Capture the cell that displays the provided text and extract its [x, y] central coordinate. 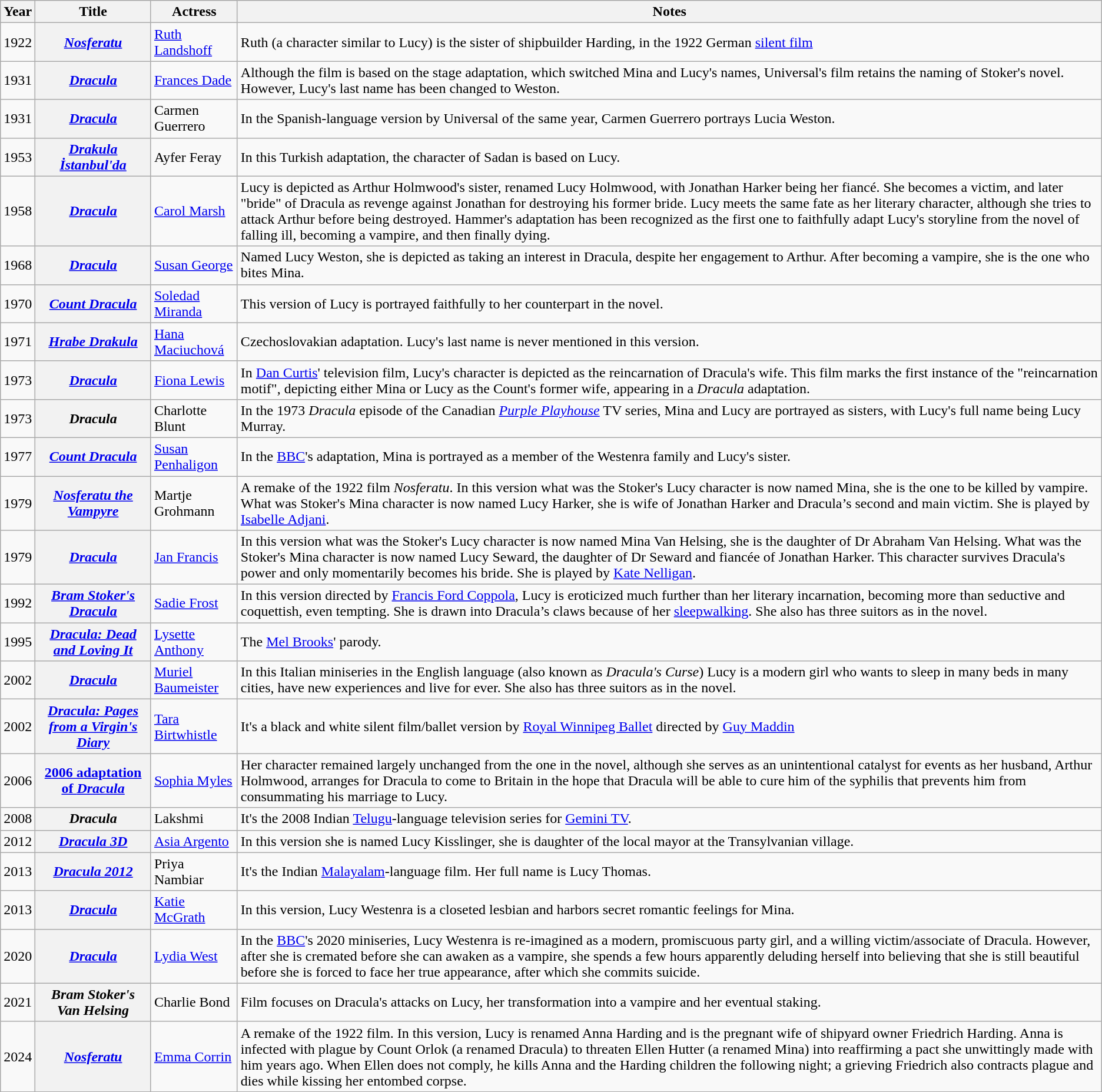
In the Spanish-language version by Universal of the same year, Carmen Guerrero portrays Lucia Weston. [669, 119]
1977 [18, 457]
Emma Corrin [194, 1056]
In this version, Lucy Westenra is a closeted lesbian and harbors secret romantic feelings for Mina. [669, 910]
Dracula 3D [93, 841]
Drakula İstanbul'da [93, 157]
Muriel Baumeister [194, 681]
1953 [18, 157]
Lydia West [194, 956]
Dracula: Dead and Loving It [93, 642]
Czechoslovakian adaptation. Lucy's last name is never mentioned in this version. [669, 341]
It's the 2008 Indian Telugu-language television series for Gemini TV. [669, 819]
2020 [18, 956]
Tara Birtwhistle [194, 726]
Dracula: Pages from a Virgin's Diary [93, 726]
Priya Nambiar [194, 871]
Carol Marsh [194, 211]
It's a black and white silent film/ballet version by Royal Winnipeg Ballet directed by Guy Maddin [669, 726]
2008 [18, 819]
1970 [18, 304]
It's the Indian Malayalam-language film. Her full name is Lucy Thomas. [669, 871]
Dracula 2012 [93, 871]
Susan George [194, 265]
Bram Stoker's Dracula [93, 604]
Ruth (a character similar to Lucy) is the sister of shipbuilder Harding, in the 1922 German silent film [669, 42]
Hana Maciuchová [194, 341]
Fiona Lewis [194, 380]
In this version she is named Lucy Kisslinger, she is daughter of the local mayor at the Transylvanian village. [669, 841]
Lysette Anthony [194, 642]
Susan Penhaligon [194, 457]
Bram Stoker's Van Helsing [93, 1002]
Sophia Myles [194, 781]
Title [93, 12]
Actress [194, 12]
Martje Grohmann [194, 503]
Nosferatu the Vampyre [93, 503]
1992 [18, 604]
Ruth Landshoff [194, 42]
1995 [18, 642]
2006 [18, 781]
Year [18, 12]
Asia Argento [194, 841]
Ayfer Feray [194, 157]
Soledad Miranda [194, 304]
Notes [669, 12]
2006 adaptation of Dracula [93, 781]
In this Turkish adaptation, the character of Sadan is based on Lucy. [669, 157]
2021 [18, 1002]
Katie McGrath [194, 910]
1968 [18, 265]
Sadie Frost [194, 604]
1958 [18, 211]
1922 [18, 42]
2012 [18, 841]
Jan Francis [194, 557]
Hrabe Drakula [93, 341]
Charlie Bond [194, 1002]
1971 [18, 341]
In the BBC's adaptation, Mina is portrayed as a member of the Westenra family and Lucy's sister. [669, 457]
Frances Dade [194, 80]
This version of Lucy is portrayed faithfully to her counterpart in the novel. [669, 304]
Charlotte Blunt [194, 418]
2024 [18, 1056]
Carmen Guerrero [194, 119]
Film focuses on Dracula's attacks on Lucy, her transformation into a vampire and her eventual staking. [669, 1002]
Lakshmi [194, 819]
The Mel Brooks' parody. [669, 642]
